Identify which cell holds the provided text, then report its [X, Y] central coordinate. 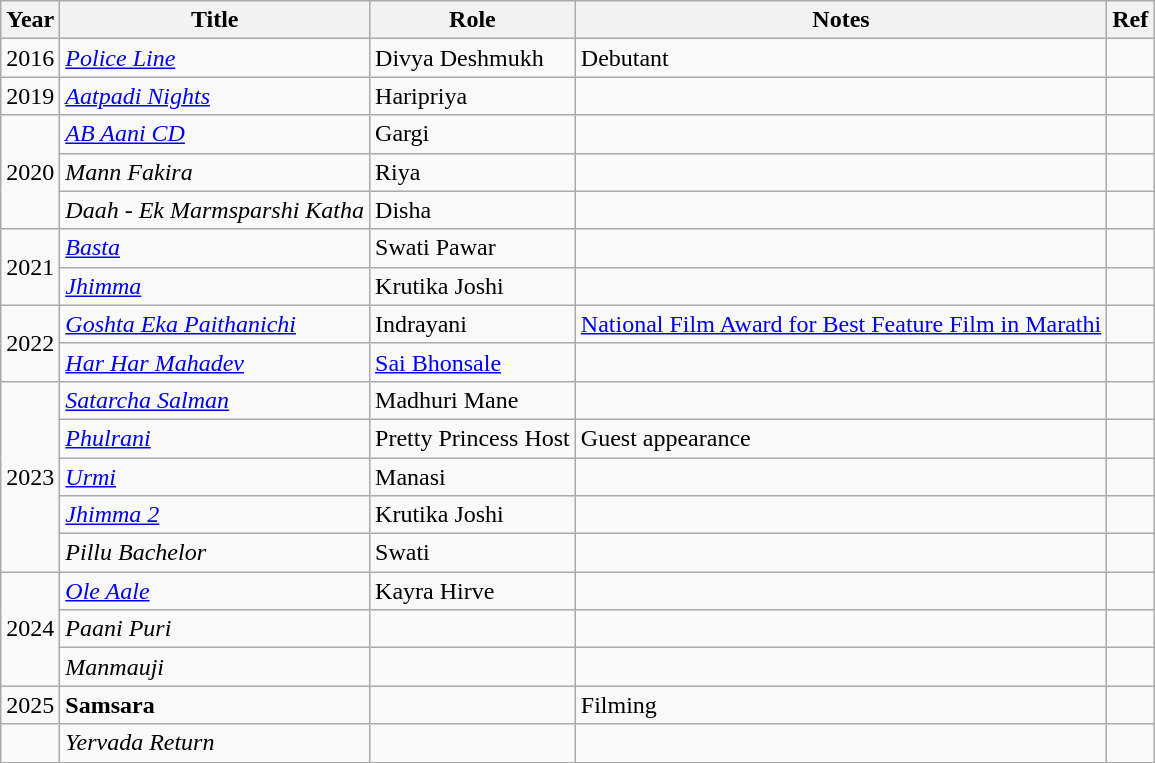
AB Aani CD [215, 134]
2020 [30, 172]
Year [30, 20]
Paani Puri [215, 629]
Jhimma 2 [215, 515]
Aatpadi Nights [215, 96]
Disha [473, 210]
Riya [473, 172]
Madhuri Mane [473, 400]
Pillu Bachelor [215, 553]
Phulrani [215, 438]
Jhimma [215, 286]
Daah - Ek Marmsparshi Katha [215, 210]
Yervada Return [215, 743]
Divya Deshmukh [473, 58]
2025 [30, 705]
Satarcha Salman [215, 400]
Swati [473, 553]
2021 [30, 267]
Manmauji [215, 667]
2019 [30, 96]
Swati Pawar [473, 248]
Indrayani [473, 324]
Title [215, 20]
2022 [30, 343]
Goshta Eka Paithanichi [215, 324]
Pretty Princess Host [473, 438]
National Film Award for Best Feature Film in Marathi [840, 324]
Debutant [840, 58]
Notes [840, 20]
Har Har Mahadev [215, 362]
Ole Aale [215, 591]
Filming [840, 705]
Ref [1130, 20]
Guest appearance [840, 438]
Basta [215, 248]
2023 [30, 476]
Manasi [473, 477]
Gargi [473, 134]
Urmi [215, 477]
Mann Fakira [215, 172]
2016 [30, 58]
Kayra Hirve [473, 591]
2024 [30, 629]
Sai Bhonsale [473, 362]
Samsara [215, 705]
Police Line [215, 58]
Haripriya [473, 96]
Role [473, 20]
